Scan for the cell matching the given text and deliver its [x, y] coordinate at center. 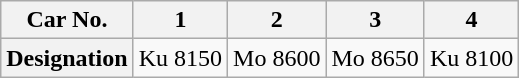
Designation [67, 58]
Ku 8150 [180, 58]
Mo 8650 [375, 58]
2 [277, 20]
Ku 8100 [471, 58]
Mo 8600 [277, 58]
1 [180, 20]
Car No. [67, 20]
3 [375, 20]
4 [471, 20]
